For the text-containing cell, return its midpoint in (x, y) coordinate format. 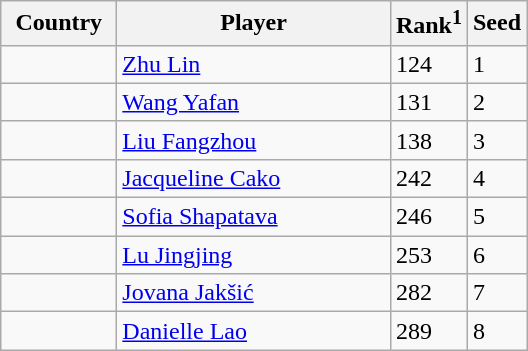
124 (428, 64)
Rank1 (428, 24)
5 (496, 217)
3 (496, 140)
Seed (496, 24)
246 (428, 217)
282 (428, 293)
131 (428, 102)
Zhu Lin (254, 64)
289 (428, 331)
Danielle Lao (254, 331)
8 (496, 331)
6 (496, 255)
Liu Fangzhou (254, 140)
7 (496, 293)
Sofia Shapatava (254, 217)
2 (496, 102)
Player (254, 24)
Country (59, 24)
253 (428, 255)
138 (428, 140)
242 (428, 178)
1 (496, 64)
4 (496, 178)
Lu Jingjing (254, 255)
Jacqueline Cako (254, 178)
Wang Yafan (254, 102)
Jovana Jakšić (254, 293)
